For the text-containing cell, return its midpoint in [X, Y] coordinate format. 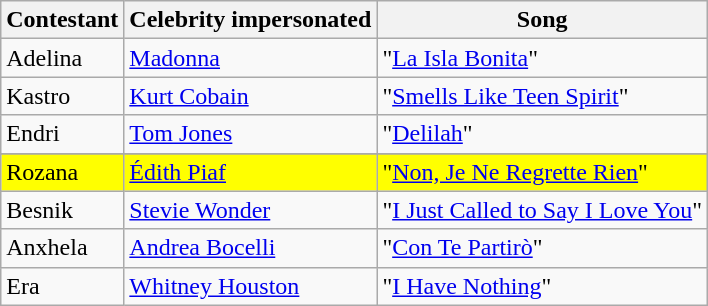
"La Isla Bonita" [542, 58]
"I Just Called to Say I Love You" [542, 210]
"Smells Like Teen Spirit" [542, 96]
"Delilah" [542, 134]
"Con Te Partirò" [542, 248]
Endri [62, 134]
Whitney Houston [250, 286]
Andrea Bocelli [250, 248]
Besnik [62, 210]
Madonna [250, 58]
Tom Jones [250, 134]
Song [542, 20]
Anxhela [62, 248]
Celebrity impersonated [250, 20]
Kastro [62, 96]
Édith Piaf [250, 172]
Rozana [62, 172]
Kurt Cobain [250, 96]
Adelina [62, 58]
Stevie Wonder [250, 210]
"I Have Nothing" [542, 286]
Contestant [62, 20]
Era [62, 286]
"Non, Je Ne Regrette Rien" [542, 172]
